Extract the [X, Y] coordinate from the center of the cell holding the provided text.  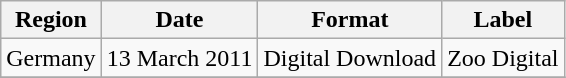
Format [350, 20]
13 March 2011 [180, 58]
Region [51, 20]
Date [180, 20]
Label [503, 20]
Zoo Digital [503, 58]
Germany [51, 58]
Digital Download [350, 58]
